Scan for the cell matching the given text and deliver its (X, Y) coordinate at center. 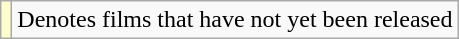
Denotes films that have not yet been released (235, 20)
